Find where the given text appears and provide that cell's center as [x, y] coordinate. 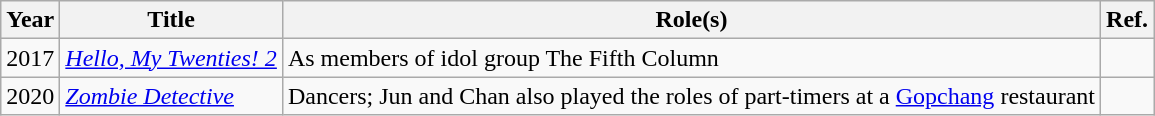
2020 [30, 96]
Dancers; Jun and Chan also played the roles of part-timers at a Gopchang restaurant [691, 96]
Role(s) [691, 20]
Title [172, 20]
Ref. [1128, 20]
Zombie Detective [172, 96]
As members of idol group The Fifth Column [691, 58]
2017 [30, 58]
Hello, My Twenties! 2 [172, 58]
Year [30, 20]
